Find where the given text appears and provide that cell's center as [x, y] coordinate. 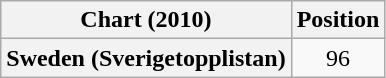
Position [338, 20]
Sweden (Sverigetopplistan) [146, 58]
96 [338, 58]
Chart (2010) [146, 20]
